Locate the cell with the specified text and output its [X, Y] center coordinate. 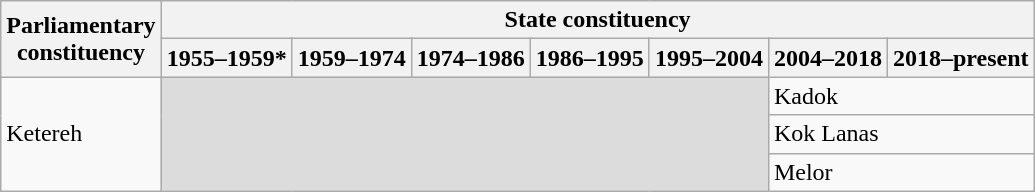
State constituency [598, 20]
Parliamentaryconstituency [81, 39]
1955–1959* [226, 58]
1995–2004 [708, 58]
1974–1986 [470, 58]
Kok Lanas [901, 134]
2018–present [960, 58]
Kadok [901, 96]
Melor [901, 172]
1986–1995 [590, 58]
Ketereh [81, 134]
2004–2018 [828, 58]
1959–1974 [352, 58]
